From the cell containing the given text, extract its center point as [X, Y] coordinate. 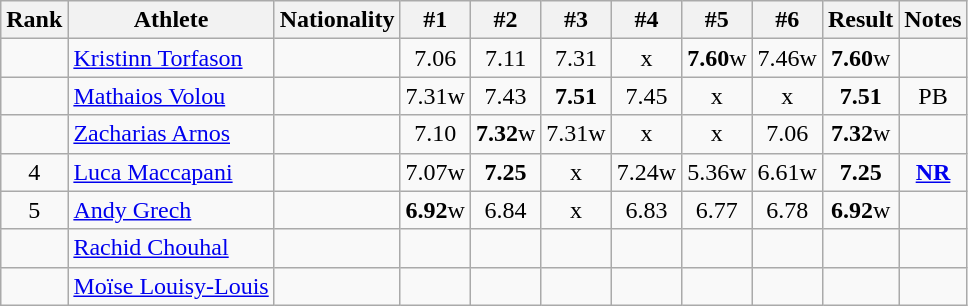
#6 [787, 20]
6.77 [717, 210]
#3 [576, 20]
7.43 [505, 96]
NR [933, 172]
Kristinn Torfason [171, 58]
Nationality [337, 20]
Mathaios Volou [171, 96]
Rachid Chouhal [171, 248]
#2 [505, 20]
5.36w [717, 172]
Andy Grech [171, 210]
6.84 [505, 210]
PB [933, 96]
7.24w [646, 172]
7.45 [646, 96]
Athlete [171, 20]
Rank [34, 20]
7.31 [576, 58]
Notes [933, 20]
4 [34, 172]
#4 [646, 20]
Luca Maccapani [171, 172]
Result [860, 20]
7.46w [787, 58]
#5 [717, 20]
Zacharias Arnos [171, 134]
7.07w [435, 172]
6.61w [787, 172]
#1 [435, 20]
Moïse Louisy-Louis [171, 286]
7.11 [505, 58]
5 [34, 210]
7.10 [435, 134]
6.78 [787, 210]
6.83 [646, 210]
